Determine the (X, Y) coordinate at the center of the cell enclosing the given text.  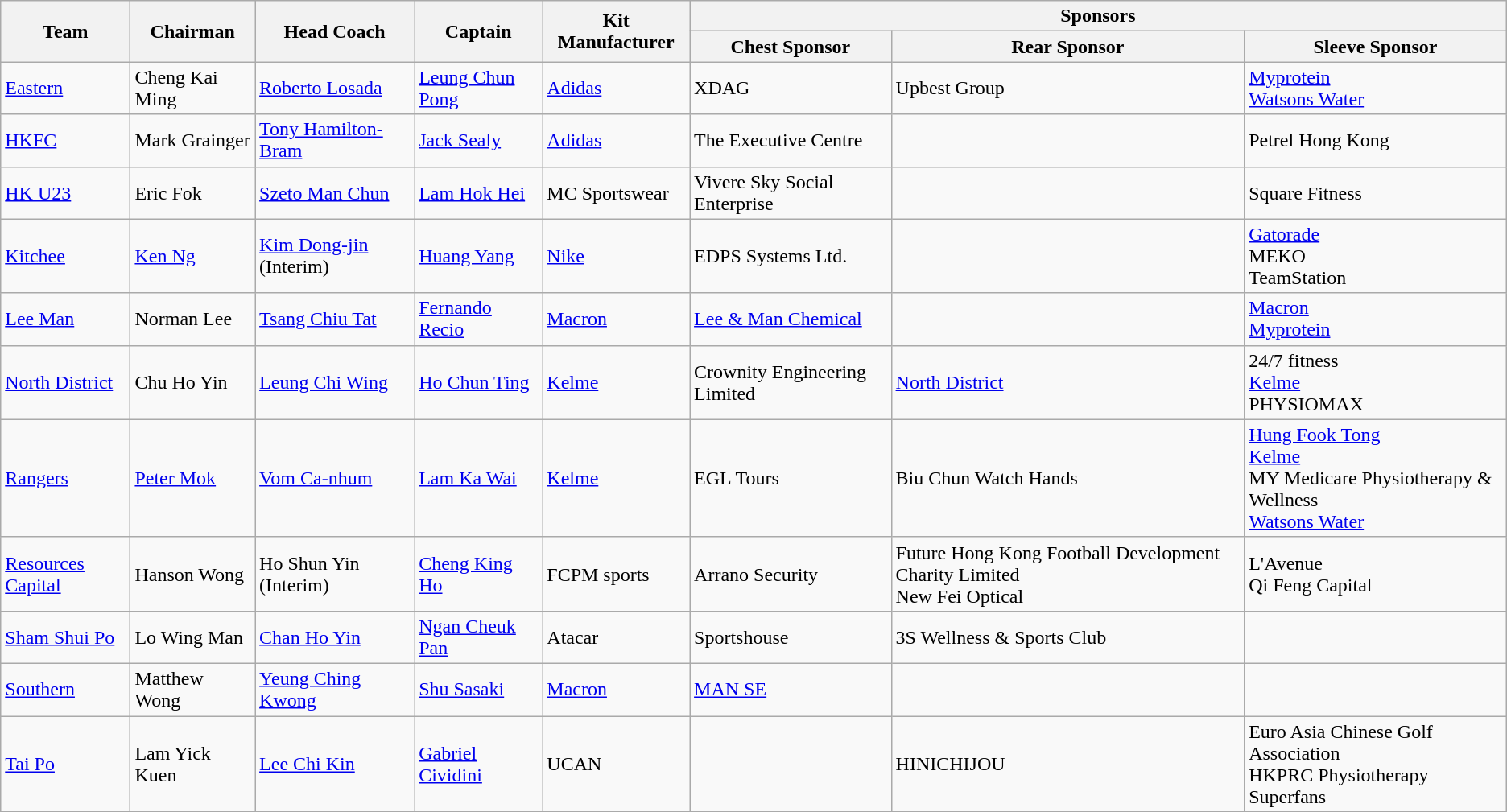
Lam Hok Hei (478, 193)
3S Wellness & Sports Club (1067, 637)
Jack Sealy (478, 140)
Yeung Ching Kwong (335, 689)
EDPS Systems Ltd. (791, 256)
Arrano Security (791, 574)
Mark Grainger (193, 140)
HK U23 (66, 193)
Lam Yick Kuen (193, 765)
Vom Ca-nhum (335, 478)
Hanson Wong (193, 574)
Kim Dong-jin (Interim) (335, 256)
Eric Fok (193, 193)
Eastern (66, 89)
Chu Ho Yin (193, 382)
Resources Capital (66, 574)
Petrel Hong Kong (1376, 140)
Tony Hamilton-Bram (335, 140)
Peter Mok (193, 478)
Leung Chun Pong (478, 89)
MAN SE (791, 689)
Hung Fook TongKelmeMY Medicare Physiotherapy & WellnessWatsons Water (1376, 478)
Square Fitness (1376, 193)
Gabriel Cividini (478, 765)
Chest Sponsor (791, 47)
Ngan Cheuk Pan (478, 637)
Ken Ng (193, 256)
Lee Man (66, 319)
Southern (66, 689)
L'AvenueQi Feng Capital (1376, 574)
Atacar (617, 637)
Norman Lee (193, 319)
The Executive Centre (791, 140)
Biu Chun Watch Hands (1067, 478)
Crownity Engineering Limited (791, 382)
Kitchee (66, 256)
Ho Shun Yin (Interim) (335, 574)
Cheng King Ho (478, 574)
Cheng Kai Ming (193, 89)
Roberto Losada (335, 89)
Sponsors (1098, 16)
EGL Tours (791, 478)
Tai Po (66, 765)
GatoradeMEKOTeamStation (1376, 256)
Nike (617, 256)
MacronMyprotein (1376, 319)
Future Hong Kong Football Development Charity LimitedNew Fei Optical (1067, 574)
Lo Wing Man (193, 637)
Sleeve Sponsor (1376, 47)
Fernando Recio (478, 319)
24/7 fitnessKelmePHYSIOMAX (1376, 382)
UCAN (617, 765)
Rear Sponsor (1067, 47)
Tsang Chiu Tat (335, 319)
Kit Manufacturer (617, 31)
HINICHIJOU (1067, 765)
Matthew Wong (193, 689)
Szeto Man Chun (335, 193)
Head Coach (335, 31)
Euro Asia Chinese Golf AssociationHKPRC PhysiotherapySuperfans (1376, 765)
MC Sportswear (617, 193)
Sportshouse (791, 637)
Sham Shui Po (66, 637)
Vivere Sky Social Enterprise (791, 193)
Team (66, 31)
FCPM sports (617, 574)
Rangers (66, 478)
Captain (478, 31)
MyproteinWatsons Water (1376, 89)
Chan Ho Yin (335, 637)
XDAG (791, 89)
Lam Ka Wai (478, 478)
Upbest Group (1067, 89)
HKFC (66, 140)
Lee & Man Chemical (791, 319)
Ho Chun Ting (478, 382)
Lee Chi Kin (335, 765)
Leung Chi Wing (335, 382)
Huang Yang (478, 256)
Chairman (193, 31)
Shu Sasaki (478, 689)
